Locate the cell with the specified text and output its [X, Y] center coordinate. 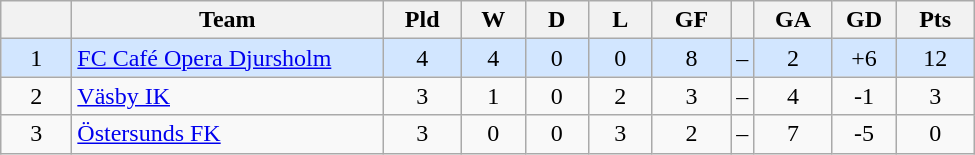
+6 [864, 58]
L [621, 20]
GF [692, 20]
W [493, 20]
12 [936, 58]
Östersunds FK [228, 134]
FC Café Opera Djursholm [228, 58]
Pld [422, 20]
-1 [864, 96]
GA [794, 20]
GD [864, 20]
Väsby IK [228, 96]
7 [794, 134]
Team [228, 20]
D [557, 20]
8 [692, 58]
-5 [864, 134]
Pts [936, 20]
